Pinpoint the cell where the given text exists, returning its (X, Y) midpoint coordinate. 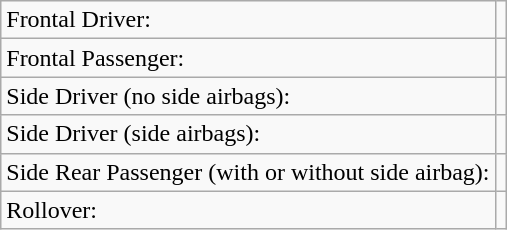
Frontal Driver: (248, 20)
Side Rear Passenger (with or without side airbag): (248, 172)
Rollover: (248, 210)
Side Driver (side airbags): (248, 134)
Side Driver (no side airbags): (248, 96)
Frontal Passenger: (248, 58)
